Search for the cell housing the specified text and yield its (x, y) center coordinate. 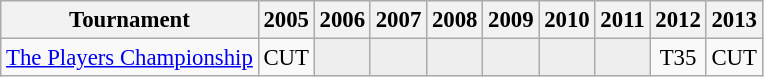
2011 (622, 20)
T35 (678, 58)
2010 (567, 20)
2006 (342, 20)
The Players Championship (130, 58)
2007 (398, 20)
Tournament (130, 20)
2005 (286, 20)
2012 (678, 20)
2008 (455, 20)
2013 (734, 20)
2009 (511, 20)
